For the text-containing cell, return its midpoint in (X, Y) coordinate format. 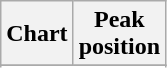
Peakposition (119, 34)
Chart (37, 34)
